Search for the cell housing the specified text and yield its [x, y] center coordinate. 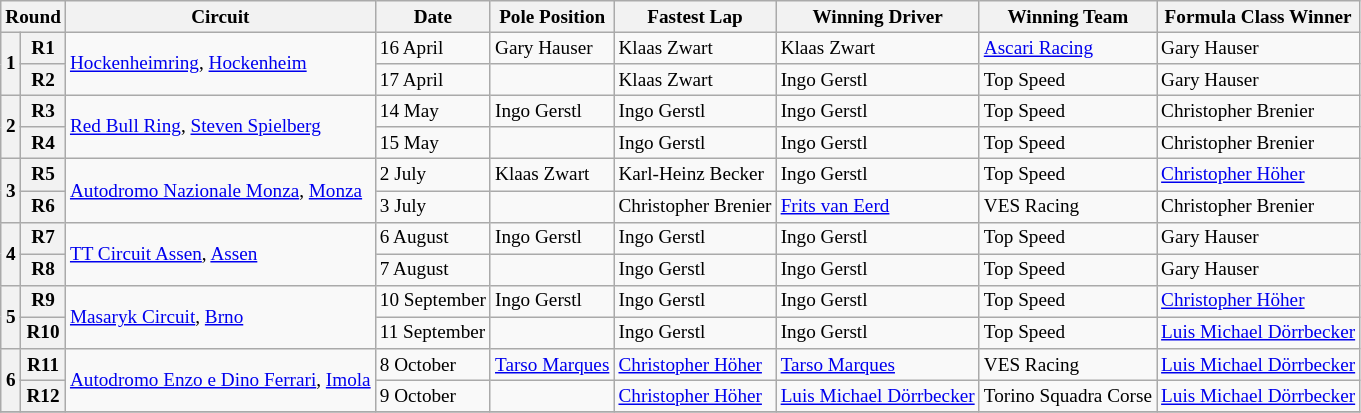
2 July [432, 175]
R1 [44, 48]
R7 [44, 238]
Formula Class Winner [1258, 17]
16 April [432, 48]
3 July [432, 206]
R2 [44, 80]
15 May [432, 143]
7 August [432, 270]
Red Bull Ring, Steven Spielberg [220, 126]
Hockenheimring, Hockenheim [220, 64]
Winning Driver [878, 17]
9 October [432, 396]
Frits van Eerd [878, 206]
R8 [44, 270]
8 October [432, 365]
R4 [44, 143]
10 September [432, 301]
R6 [44, 206]
11 September [432, 333]
R3 [44, 111]
R12 [44, 396]
1 [11, 64]
3 [11, 190]
Masaryk Circuit, Brno [220, 316]
Date [432, 17]
Autodromo Nazionale Monza, Monza [220, 190]
2 [11, 126]
R10 [44, 333]
Karl-Heinz Becker [695, 175]
R5 [44, 175]
R9 [44, 301]
Torino Squadra Corse [1068, 396]
R11 [44, 365]
Round [34, 17]
5 [11, 316]
6 [11, 380]
Pole Position [552, 17]
Autodromo Enzo e Dino Ferrari, Imola [220, 380]
TT Circuit Assen, Assen [220, 254]
Winning Team [1068, 17]
Ascari Racing [1068, 48]
6 August [432, 238]
4 [11, 254]
17 April [432, 80]
Fastest Lap [695, 17]
Circuit [220, 17]
14 May [432, 111]
